Pinpoint the cell where the given text exists, returning its [x, y] midpoint coordinate. 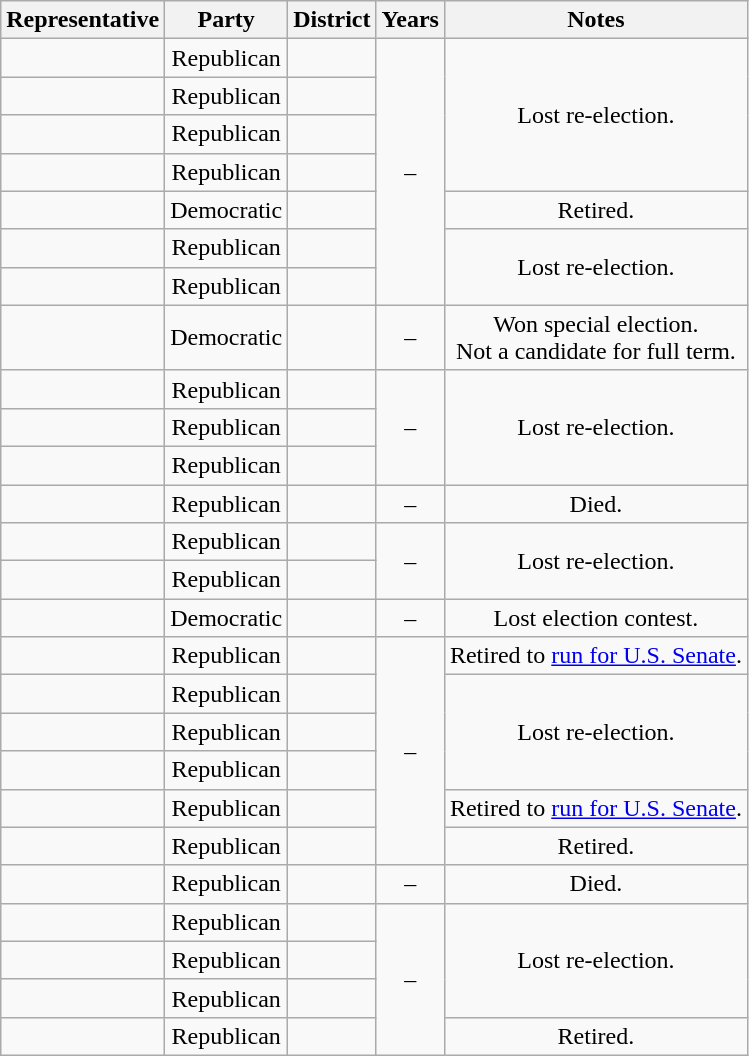
Lost election contest. [596, 618]
Years [410, 20]
Representative [83, 20]
District [332, 20]
Notes [596, 20]
Party [226, 20]
Won special election.Not a candidate for full term. [596, 338]
